Scan for the cell matching the given text and deliver its [x, y] coordinate at center. 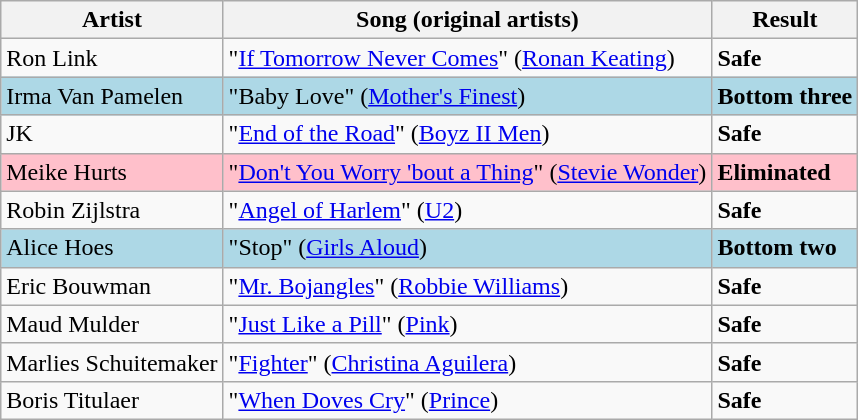
Song (original artists) [468, 20]
Result [785, 20]
Ron Link [112, 58]
Marlies Schuitemaker [112, 362]
Bottom two [785, 248]
"When Doves Cry" (Prince) [468, 400]
Alice Hoes [112, 248]
"Angel of Harlem" (U2) [468, 210]
"If Tomorrow Never Comes" (Ronan Keating) [468, 58]
Eliminated [785, 172]
Artist [112, 20]
"Stop" (Girls Aloud) [468, 248]
"End of the Road" (Boyz II Men) [468, 134]
Irma Van Pamelen [112, 96]
Boris Titulaer [112, 400]
Bottom three [785, 96]
JK [112, 134]
"Fighter" (Christina Aguilera) [468, 362]
"Mr. Bojangles" (Robbie Williams) [468, 286]
"Baby Love" (Mother's Finest) [468, 96]
Eric Bouwman [112, 286]
Maud Mulder [112, 324]
"Just Like a Pill" (Pink) [468, 324]
Robin Zijlstra [112, 210]
Meike Hurts [112, 172]
"Don't You Worry 'bout a Thing" (Stevie Wonder) [468, 172]
